For the text-containing cell, return its midpoint in (X, Y) coordinate format. 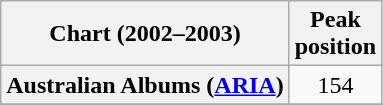
Chart (2002–2003) (145, 34)
154 (335, 85)
Australian Albums (ARIA) (145, 85)
Peakposition (335, 34)
